Return the [X, Y] coordinate for the center point of the cell that contains the specified text.  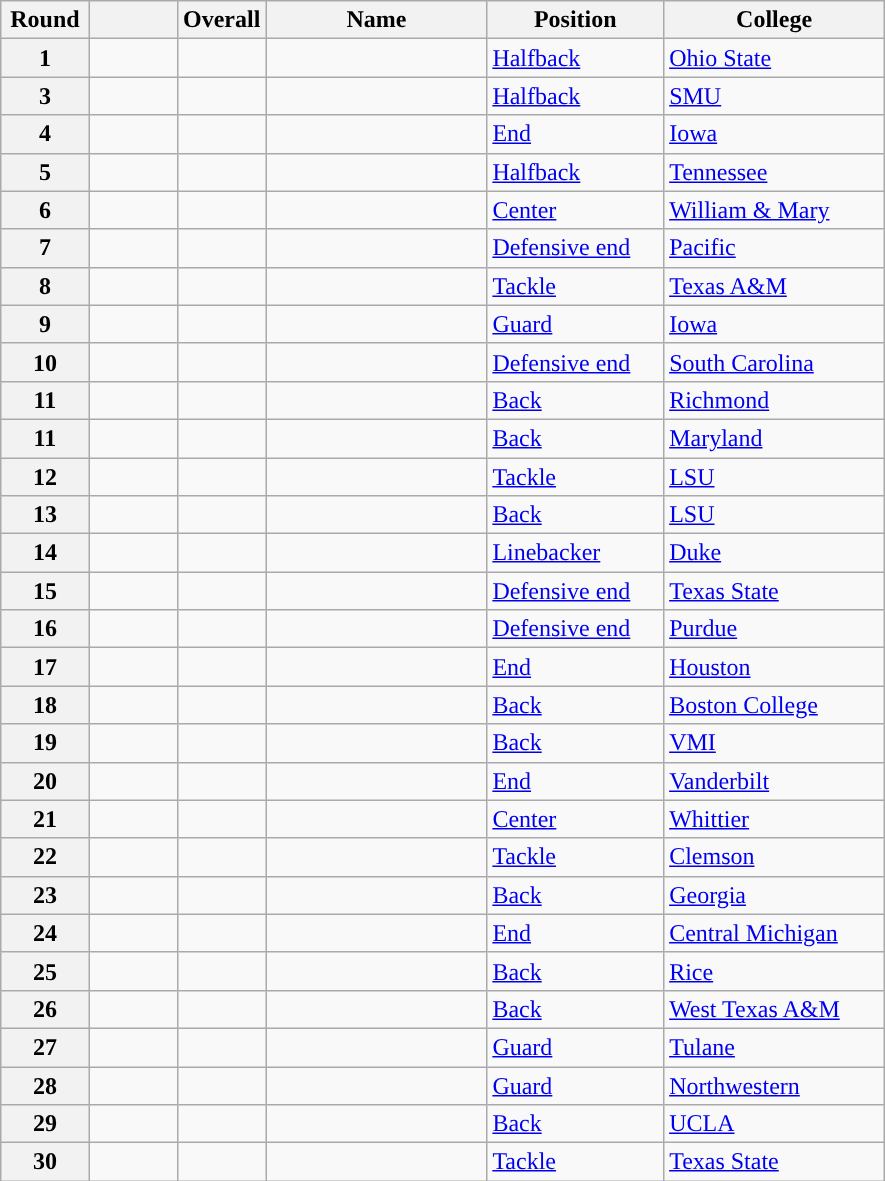
Whittier [774, 819]
VMI [774, 743]
21 [45, 819]
West Texas A&M [774, 1009]
29 [45, 1124]
UCLA [774, 1124]
Texas A&M [774, 286]
Round [45, 20]
College [774, 20]
Vanderbilt [774, 781]
27 [45, 1047]
SMU [774, 96]
18 [45, 705]
28 [45, 1085]
Georgia [774, 895]
14 [45, 553]
Houston [774, 667]
25 [45, 971]
15 [45, 591]
William & Mary [774, 210]
17 [45, 667]
Ohio State [774, 58]
Northwestern [774, 1085]
Position [576, 20]
3 [45, 96]
Tulane [774, 1047]
Central Michigan [774, 933]
Pacific [774, 248]
Overall [222, 20]
Duke [774, 553]
20 [45, 781]
26 [45, 1009]
Boston College [774, 705]
7 [45, 248]
12 [45, 477]
13 [45, 515]
23 [45, 895]
22 [45, 857]
Tennessee [774, 172]
Richmond [774, 400]
19 [45, 743]
Clemson [774, 857]
Rice [774, 971]
8 [45, 286]
6 [45, 210]
5 [45, 172]
Purdue [774, 629]
10 [45, 362]
Name [376, 20]
4 [45, 134]
30 [45, 1162]
16 [45, 629]
9 [45, 324]
24 [45, 933]
1 [45, 58]
South Carolina [774, 362]
Maryland [774, 438]
Linebacker [576, 553]
